Provide the [x, y] coordinate of the cell's center where the given text is located.  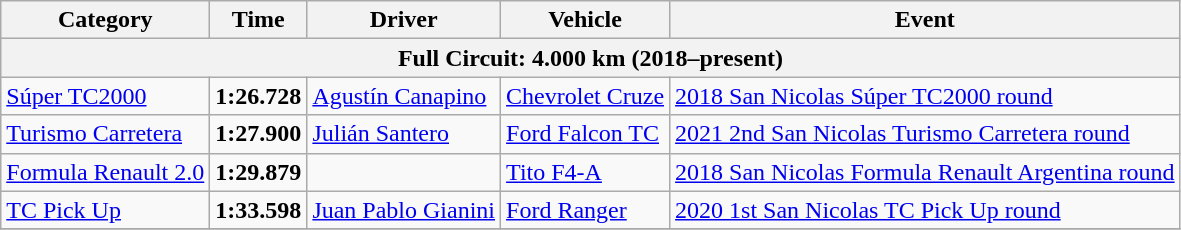
Formula Renault 2.0 [106, 172]
2020 1st San Nicolas TC Pick Up round [926, 210]
1:27.900 [258, 134]
2018 San Nicolas Formula Renault Argentina round [926, 172]
TC Pick Up [106, 210]
Time [258, 20]
Event [926, 20]
Julián Santero [404, 134]
Chevrolet Cruze [586, 96]
1:33.598 [258, 210]
Tito F4-A [586, 172]
Ford Ranger [586, 210]
Category [106, 20]
Ford Falcon TC [586, 134]
1:29.879 [258, 172]
Agustín Canapino [404, 96]
Turismo Carretera [106, 134]
Vehicle [586, 20]
1:26.728 [258, 96]
Juan Pablo Gianini [404, 210]
Driver [404, 20]
2018 San Nicolas Súper TC2000 round [926, 96]
Súper TC2000 [106, 96]
Full Circuit: 4.000 km (2018–present) [590, 58]
2021 2nd San Nicolas Turismo Carretera round [926, 134]
